Detect which cell encompasses the target text, then output its [x, y] center coordinate. 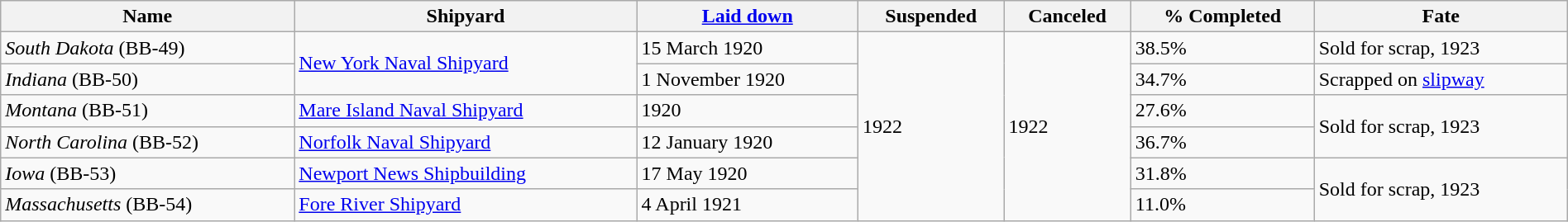
Canceled [1067, 17]
Indiana (BB-50) [147, 79]
11.0% [1222, 205]
Fate [1441, 17]
Iowa (BB-53) [147, 173]
% Completed [1222, 17]
Fore River Shipyard [466, 205]
Laid down [748, 17]
Mare Island Naval Shipyard [466, 111]
31.8% [1222, 173]
Scrapped on slipway [1441, 79]
12 January 1920 [748, 142]
Massachusetts (BB-54) [147, 205]
New York Naval Shipyard [466, 64]
15 March 1920 [748, 48]
Name [147, 17]
1920 [748, 111]
Norfolk Naval Shipyard [466, 142]
38.5% [1222, 48]
North Carolina (BB-52) [147, 142]
27.6% [1222, 111]
1 November 1920 [748, 79]
34.7% [1222, 79]
Shipyard [466, 17]
Montana (BB-51) [147, 111]
Suspended [931, 17]
Newport News Shipbuilding [466, 173]
17 May 1920 [748, 173]
4 April 1921 [748, 205]
36.7% [1222, 142]
South Dakota (BB-49) [147, 48]
